Return the (X, Y) coordinate for the center point of the cell that contains the specified text.  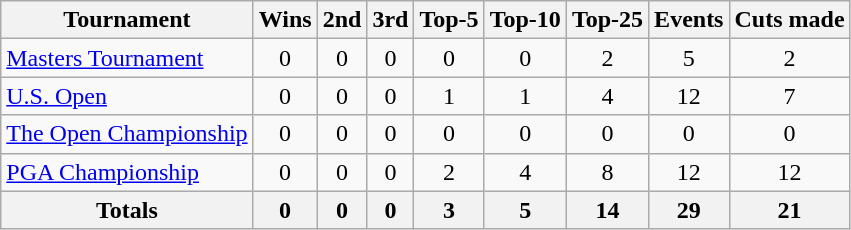
Cuts made (790, 20)
29 (689, 210)
U.S. Open (127, 96)
2nd (342, 20)
Top-10 (525, 20)
14 (607, 210)
3 (449, 210)
Masters Tournament (127, 58)
Events (689, 20)
8 (607, 172)
Top-5 (449, 20)
Top-25 (607, 20)
21 (790, 210)
PGA Championship (127, 172)
3rd (390, 20)
Tournament (127, 20)
Totals (127, 210)
The Open Championship (127, 134)
Wins (285, 20)
7 (790, 96)
